Search for the cell housing the specified text and yield its (X, Y) center coordinate. 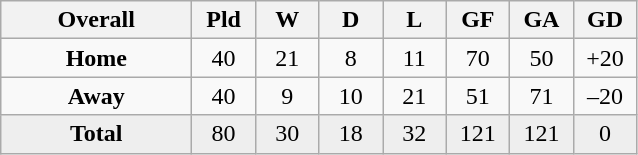
Overall (96, 20)
80 (224, 134)
71 (542, 96)
Home (96, 58)
W (287, 20)
–20 (605, 96)
GF (478, 20)
GD (605, 20)
Total (96, 134)
70 (478, 58)
10 (351, 96)
Pld (224, 20)
GA (542, 20)
50 (542, 58)
0 (605, 134)
32 (414, 134)
+20 (605, 58)
D (351, 20)
11 (414, 58)
9 (287, 96)
18 (351, 134)
8 (351, 58)
51 (478, 96)
30 (287, 134)
Away (96, 96)
L (414, 20)
